Extract the (X, Y) coordinate from the center of the cell holding the provided text.  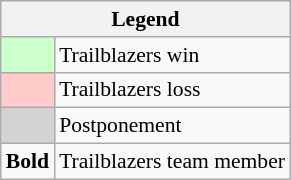
Trailblazers loss (172, 90)
Bold (28, 162)
Trailblazers win (172, 55)
Legend (146, 19)
Postponement (172, 126)
Trailblazers team member (172, 162)
